Identify which cell holds the provided text, then report its [X, Y] central coordinate. 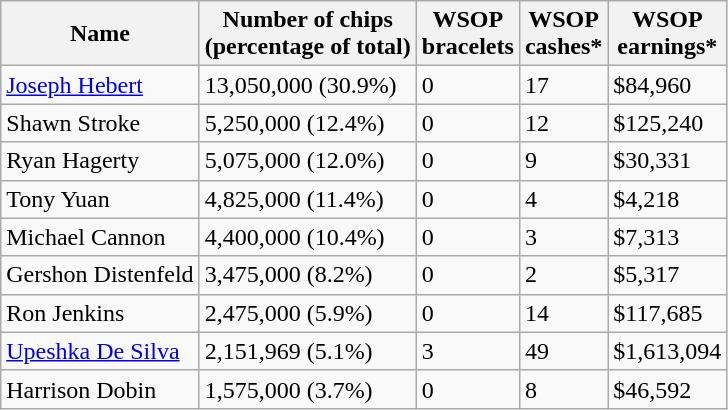
49 [563, 351]
WSOPearnings* [668, 34]
5,075,000 (12.0%) [308, 161]
Number of chips(percentage of total) [308, 34]
Joseph Hebert [100, 85]
5,250,000 (12.4%) [308, 123]
$5,317 [668, 275]
WSOPbracelets [468, 34]
13,050,000 (30.9%) [308, 85]
Upeshka De Silva [100, 351]
3,475,000 (8.2%) [308, 275]
Ryan Hagerty [100, 161]
4,400,000 (10.4%) [308, 237]
12 [563, 123]
$4,218 [668, 199]
$7,313 [668, 237]
4,825,000 (11.4%) [308, 199]
4 [563, 199]
Harrison Dobin [100, 389]
8 [563, 389]
$125,240 [668, 123]
$117,685 [668, 313]
Tony Yuan [100, 199]
$1,613,094 [668, 351]
Ron Jenkins [100, 313]
17 [563, 85]
$84,960 [668, 85]
WSOPcashes* [563, 34]
1,575,000 (3.7%) [308, 389]
$30,331 [668, 161]
2,151,969 (5.1%) [308, 351]
14 [563, 313]
2,475,000 (5.9%) [308, 313]
Name [100, 34]
Michael Cannon [100, 237]
$46,592 [668, 389]
Shawn Stroke [100, 123]
Gershon Distenfeld [100, 275]
2 [563, 275]
9 [563, 161]
